Find where the given text appears and provide that cell's center as [x, y] coordinate. 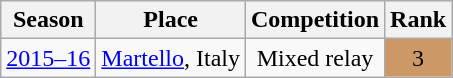
Place [171, 20]
Competition [316, 20]
Rank [418, 20]
Season [48, 20]
3 [418, 58]
Mixed relay [316, 58]
Martello, Italy [171, 58]
2015–16 [48, 58]
